From the cell containing the given text, extract its center point as [x, y] coordinate. 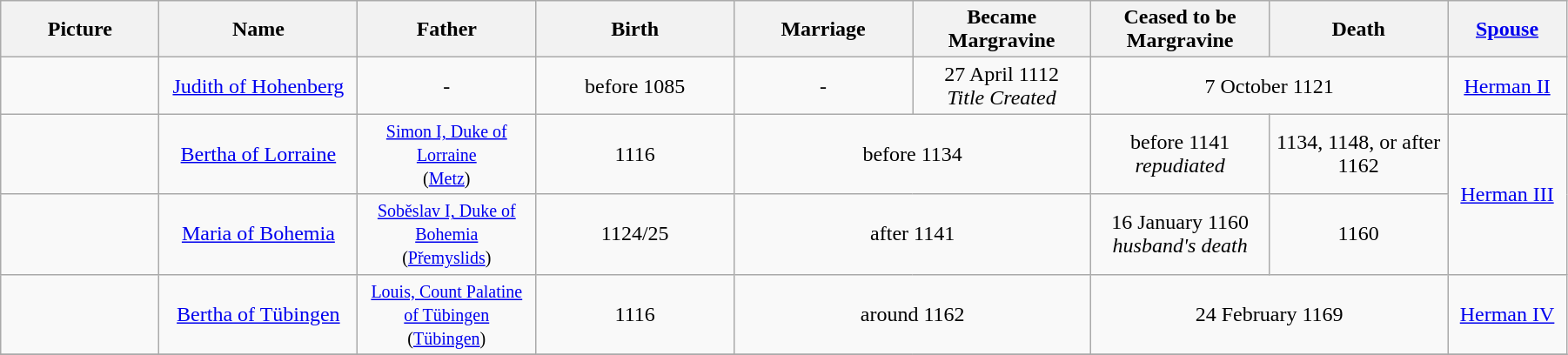
1124/25 [635, 234]
Spouse [1507, 30]
1160 [1359, 234]
16 January 1160husband's death [1180, 234]
Herman II [1507, 85]
Judith of Hohenberg [258, 85]
24 February 1169 [1270, 314]
Louis, Count Palatine of Tübingen(Tübingen) [447, 314]
Ceased to be Margravine [1180, 30]
Bertha of Lorraine [258, 154]
after 1141 [913, 234]
27 April 1112Title Created [1002, 85]
Simon I, Duke of Lorraine(Metz) [447, 154]
Death [1359, 30]
Soběslav I, Duke of Bohemia(Přemyslids) [447, 234]
Name [258, 30]
7 October 1121 [1270, 85]
before 1141repudiated [1180, 154]
Became Margravine [1002, 30]
Herman III [1507, 194]
Father [447, 30]
before 1134 [913, 154]
Herman IV [1507, 314]
1134, 1148, or after 1162 [1359, 154]
before 1085 [635, 85]
Birth [635, 30]
Picture [80, 30]
around 1162 [913, 314]
Bertha of Tübingen [258, 314]
Maria of Bohemia [258, 234]
Marriage [823, 30]
